Find where the given text appears and provide that cell's center as (x, y) coordinate. 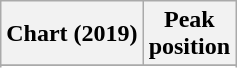
Peakposition (189, 34)
Chart (2019) (72, 34)
